Locate the cell with the specified text and output its [X, Y] center coordinate. 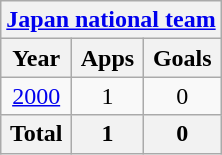
Total [36, 134]
Year [36, 58]
Goals [182, 58]
Japan national team [111, 20]
2000 [36, 96]
Apps [108, 58]
